Capture the cell that displays the provided text and extract its [X, Y] central coordinate. 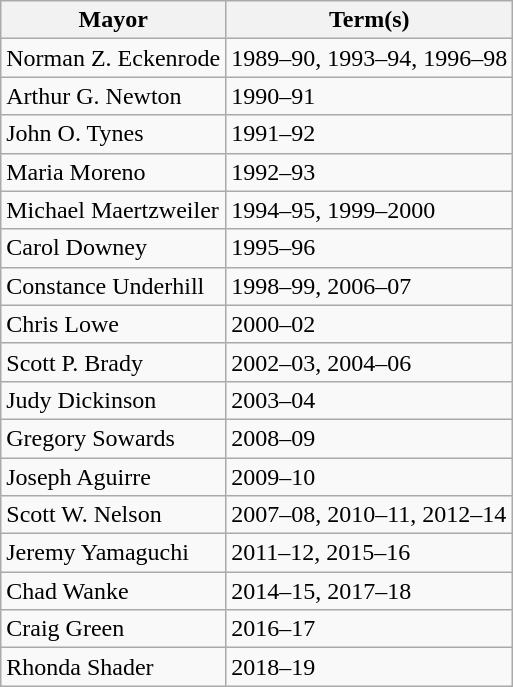
2014–15, 2017–18 [370, 591]
2007–08, 2010–11, 2012–14 [370, 515]
Mayor [114, 20]
John O. Tynes [114, 134]
Chad Wanke [114, 591]
2018–19 [370, 667]
Joseph Aguirre [114, 477]
2011–12, 2015–16 [370, 553]
Carol Downey [114, 248]
Scott P. Brady [114, 362]
2002–03, 2004–06 [370, 362]
Constance Underhill [114, 286]
1994–95, 1999–2000 [370, 210]
Michael Maertzweiler [114, 210]
1989–90, 1993–94, 1996–98 [370, 58]
2016–17 [370, 629]
2009–10 [370, 477]
Rhonda Shader [114, 667]
Craig Green [114, 629]
2008–09 [370, 438]
Term(s) [370, 20]
1992–93 [370, 172]
Jeremy Yamaguchi [114, 553]
Arthur G. Newton [114, 96]
Norman Z. Eckenrode [114, 58]
Scott W. Nelson [114, 515]
1995–96 [370, 248]
1998–99, 2006–07 [370, 286]
2003–04 [370, 400]
1990–91 [370, 96]
Chris Lowe [114, 324]
1991–92 [370, 134]
Maria Moreno [114, 172]
Gregory Sowards [114, 438]
2000–02 [370, 324]
Judy Dickinson [114, 400]
